Find where the given text appears and provide that cell's center as (X, Y) coordinate. 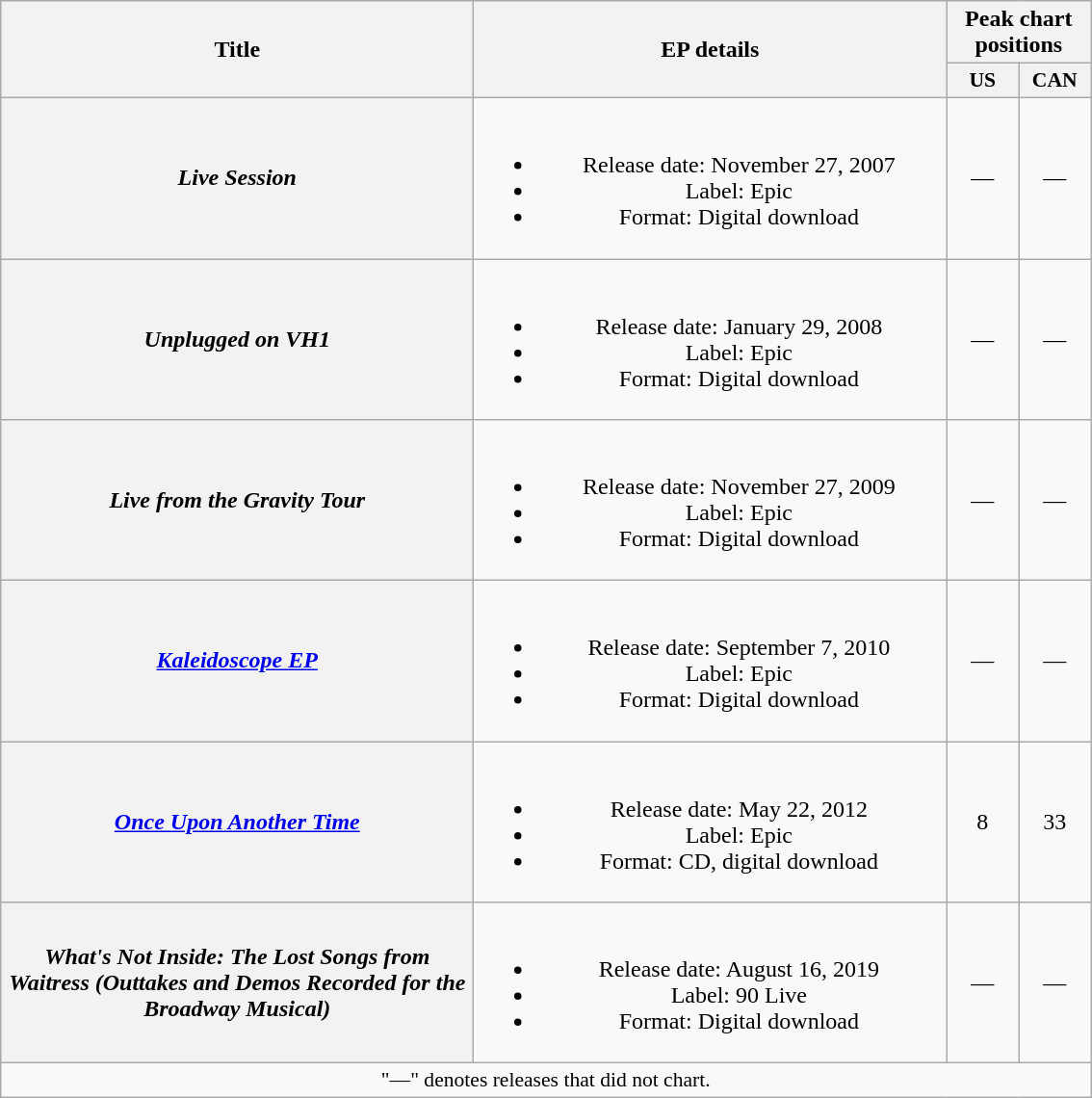
Release date: August 16, 2019Label: 90 LiveFormat: Digital download (711, 982)
Release date: November 27, 2007Label: EpicFormat: Digital download (711, 177)
CAN (1055, 81)
US (982, 81)
Unplugged on VH1 (237, 339)
Live Session (237, 177)
Peak chart positions (1019, 33)
Once Upon Another Time (237, 823)
Release date: November 27, 2009Label: EpicFormat: Digital download (711, 501)
Release date: January 29, 2008Label: EpicFormat: Digital download (711, 339)
EP details (711, 50)
Kaleidoscope EP (237, 661)
8 (982, 823)
33 (1055, 823)
Release date: September 7, 2010Label: EpicFormat: Digital download (711, 661)
"—" denotes releases that did not chart. (546, 1081)
Release date: May 22, 2012Label: EpicFormat: CD, digital download (711, 823)
Title (237, 50)
What's Not Inside: The Lost Songs from Waitress (Outtakes and Demos Recorded for the Broadway Musical) (237, 982)
Live from the Gravity Tour (237, 501)
